Output the (x, y) coordinate of the center of the cell containing the given text.  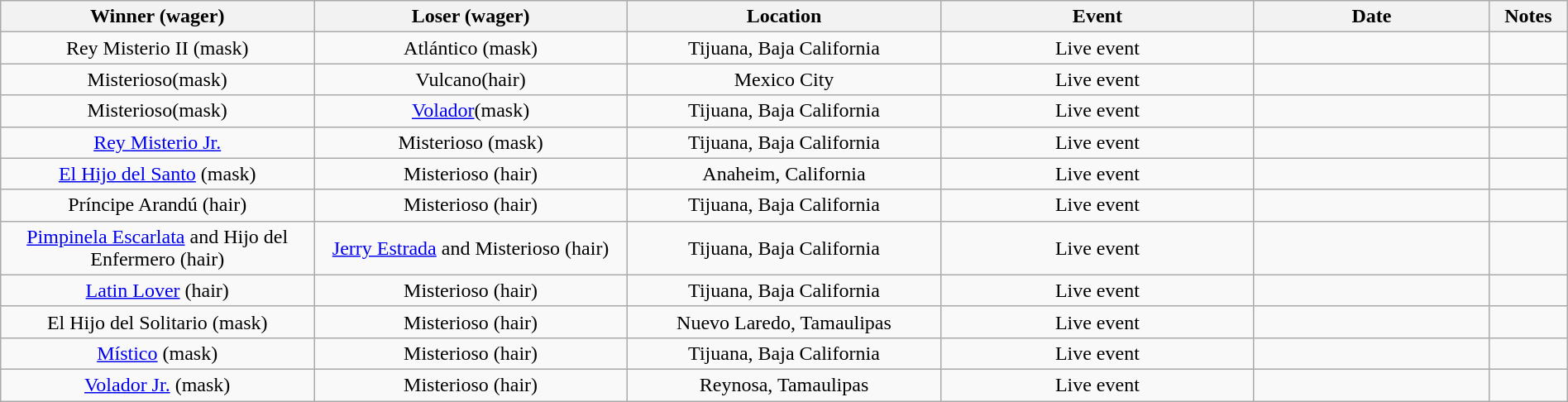
Latin Lover (hair) (157, 290)
Event (1097, 17)
Date (1371, 17)
Location (784, 17)
El Hijo del Solitario (mask) (157, 322)
Nuevo Laredo, Tamaulipas (784, 322)
Volador(mask) (471, 111)
El Hijo del Santo (mask) (157, 174)
Reynosa, Tamaulipas (784, 385)
Jerry Estrada and Misterioso (hair) (471, 248)
Volador Jr. (mask) (157, 385)
Notes (1528, 17)
Atlántico (mask) (471, 48)
Místico (mask) (157, 353)
Mexico City (784, 79)
Winner (wager) (157, 17)
Príncipe Arandú (hair) (157, 205)
Misterioso (mask) (471, 142)
Vulcano(hair) (471, 79)
Anaheim, California (784, 174)
Rey Misterio Jr. (157, 142)
Rey Misterio II (mask) (157, 48)
Pimpinela Escarlata and Hijo del Enfermero (hair) (157, 248)
Loser (wager) (471, 17)
